Pinpoint the cell where the given text exists, returning its [X, Y] midpoint coordinate. 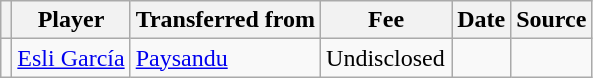
Source [552, 20]
Paysandu [225, 58]
Esli García [71, 58]
Player [71, 20]
Fee [386, 20]
Transferred from [225, 20]
Undisclosed [386, 58]
Date [482, 20]
